Output the (X, Y) coordinate of the center of the cell containing the given text.  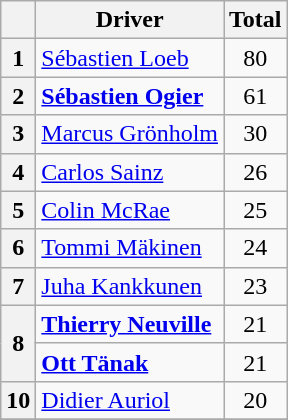
Ott Tänak (130, 362)
Marcus Grönholm (130, 134)
80 (256, 58)
8 (18, 343)
1 (18, 58)
7 (18, 286)
Tommi Mäkinen (130, 248)
Sébastien Loeb (130, 58)
24 (256, 248)
25 (256, 210)
30 (256, 134)
5 (18, 210)
4 (18, 172)
Juha Kankkunen (130, 286)
10 (18, 400)
Didier Auriol (130, 400)
Thierry Neuville (130, 324)
Driver (130, 20)
3 (18, 134)
6 (18, 248)
2 (18, 96)
61 (256, 96)
20 (256, 400)
26 (256, 172)
Carlos Sainz (130, 172)
Sébastien Ogier (130, 96)
Colin McRae (130, 210)
Total (256, 20)
23 (256, 286)
